Determine the [x, y] coordinate at the center of the cell enclosing the given text.  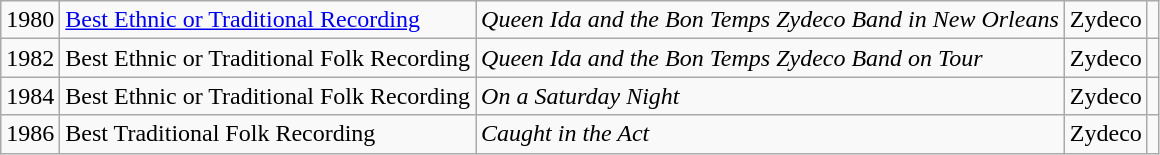
1982 [30, 58]
1980 [30, 20]
Best Ethnic or Traditional Recording [268, 20]
On a Saturday Night [770, 96]
Best Traditional Folk Recording [268, 134]
Queen Ida and the Bon Temps Zydeco Band in New Orleans [770, 20]
1986 [30, 134]
Queen Ida and the Bon Temps Zydeco Band on Tour [770, 58]
Caught in the Act [770, 134]
1984 [30, 96]
